For the text-containing cell, return its midpoint in [x, y] coordinate format. 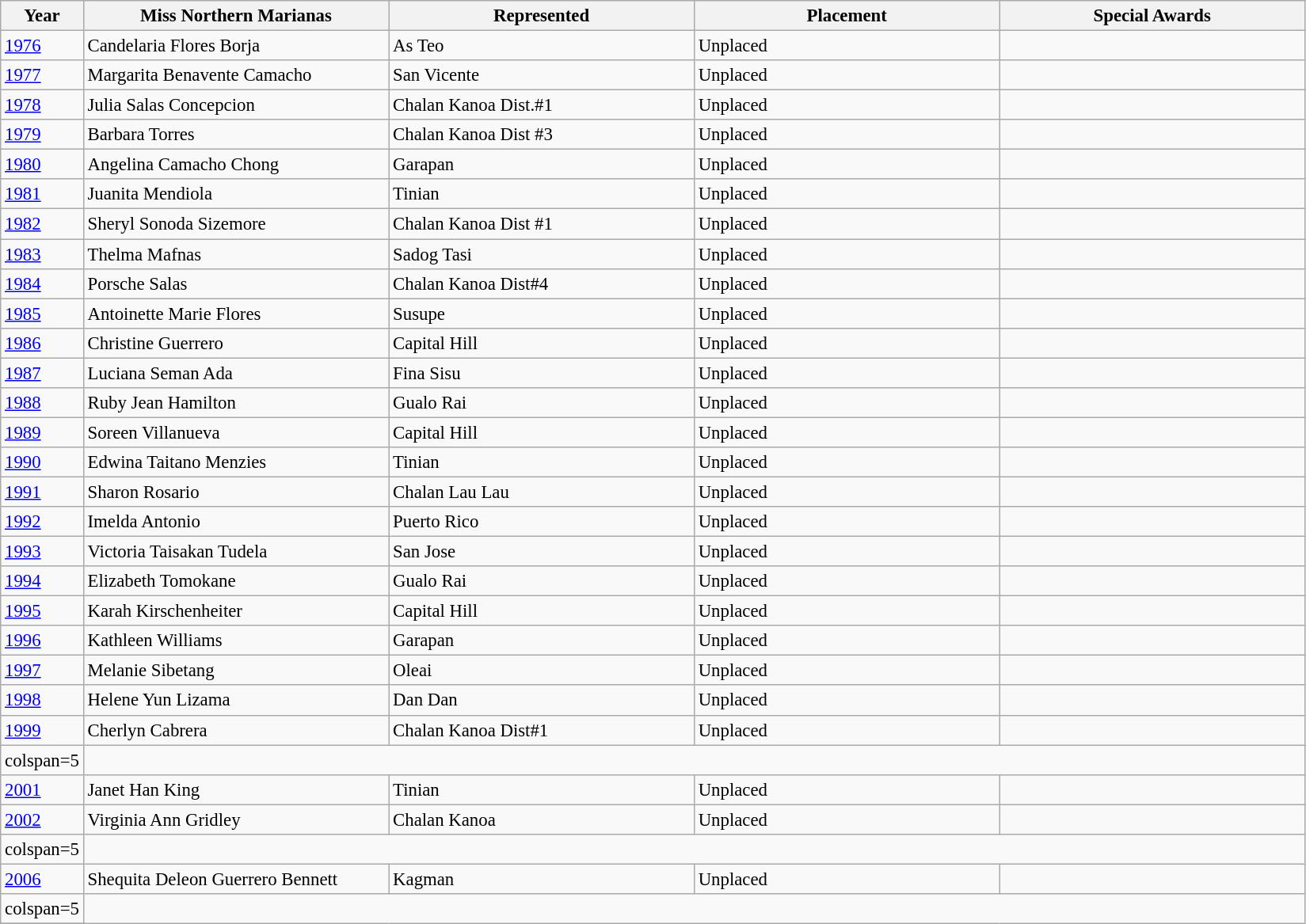
Chalan Kanoa Dist#1 [542, 730]
Chalan Lau Lau [542, 492]
1987 [42, 373]
Sharon Rosario [236, 492]
Chalan Kanoa Dist #1 [542, 224]
2006 [42, 879]
1978 [42, 105]
Imelda Antonio [236, 522]
Chalan Kanoa Dist.#1 [542, 105]
1999 [42, 730]
Chalan Kanoa [542, 819]
Luciana Seman Ada [236, 373]
Shequita Deleon Guerrero Bennett [236, 879]
Ruby Jean Hamilton [236, 403]
Susupe [542, 314]
1976 [42, 46]
Chalan Kanoa Dist #3 [542, 135]
1995 [42, 611]
Sheryl Sonoda Sizemore [236, 224]
Cherlyn Cabrera [236, 730]
Julia Salas Concepcion [236, 105]
Year [42, 16]
1988 [42, 403]
1984 [42, 283]
Margarita Benavente Camacho [236, 75]
Puerto Rico [542, 522]
1992 [42, 522]
1977 [42, 75]
Fina Sisu [542, 373]
As Teo [542, 46]
1996 [42, 641]
Miss Northern Marianas [236, 16]
1979 [42, 135]
1997 [42, 671]
Elizabeth Tomokane [236, 581]
Dan Dan [542, 701]
1991 [42, 492]
Virginia Ann Gridley [236, 819]
1985 [42, 314]
1982 [42, 224]
1993 [42, 552]
1980 [42, 165]
Candelaria Flores Borja [236, 46]
1989 [42, 432]
Helene Yun Lizama [236, 701]
1994 [42, 581]
San Jose [542, 552]
Janet Han King [236, 789]
Juanita Mendiola [236, 194]
Christine Guerrero [236, 343]
Sadog Tasi [542, 254]
Angelina Camacho Chong [236, 165]
Oleai [542, 671]
San Vicente [542, 75]
Barbara Torres [236, 135]
Karah Kirschenheiter [236, 611]
Porsche Salas [236, 283]
2002 [42, 819]
Edwina Taitano Menzies [236, 462]
Melanie Sibetang [236, 671]
Soreen Villanueva [236, 432]
Kathleen Williams [236, 641]
Thelma Mafnas [236, 254]
1986 [42, 343]
1983 [42, 254]
Represented [542, 16]
Victoria Taisakan Tudela [236, 552]
Special Awards [1152, 16]
1998 [42, 701]
Antoinette Marie Flores [236, 314]
1990 [42, 462]
Chalan Kanoa Dist#4 [542, 283]
Kagman [542, 879]
2001 [42, 789]
1981 [42, 194]
Placement [847, 16]
